Determine the (X, Y) coordinate at the center of the cell enclosing the given text.  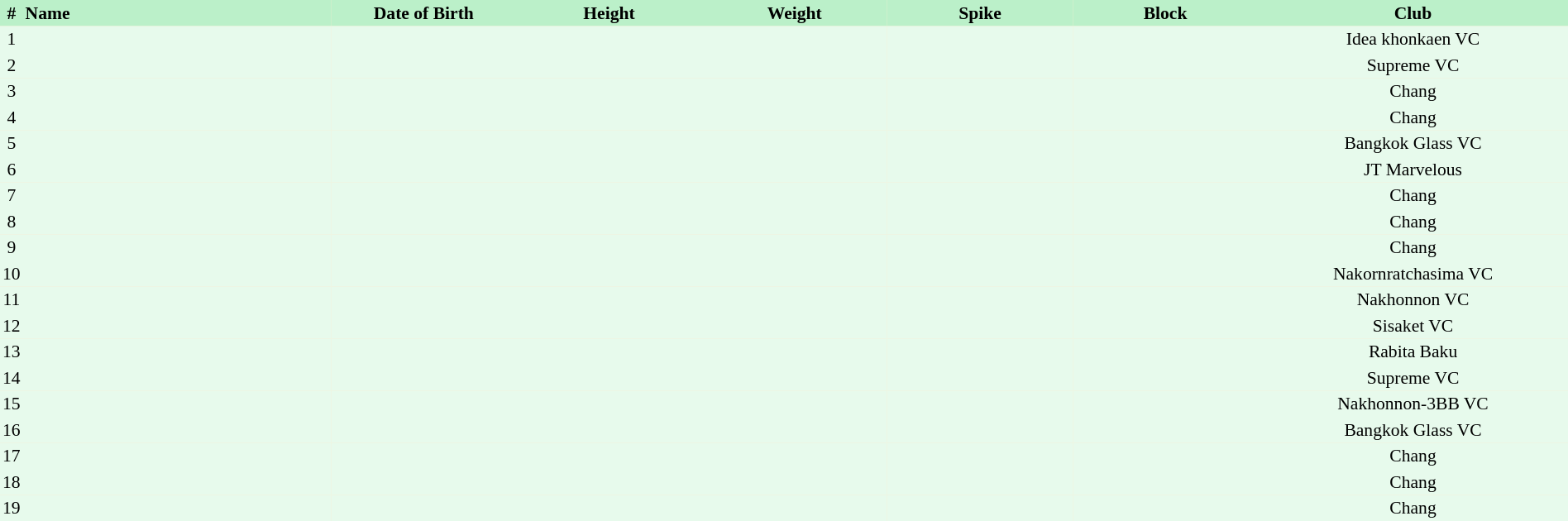
Nakhonnon VC (1413, 299)
7 (12, 195)
2 (12, 65)
13 (12, 352)
11 (12, 299)
4 (12, 117)
JT Marvelous (1413, 170)
# (12, 13)
1 (12, 40)
9 (12, 248)
8 (12, 222)
12 (12, 326)
5 (12, 144)
Weight (795, 13)
Idea khonkaen VC (1413, 40)
16 (12, 430)
Block (1165, 13)
Nakhonnon-3BB VC (1413, 404)
Sisaket VC (1413, 326)
Name (177, 13)
18 (12, 482)
10 (12, 274)
Height (609, 13)
Nakornratchasima VC (1413, 274)
Date of Birth (423, 13)
3 (12, 91)
6 (12, 170)
Club (1413, 13)
17 (12, 456)
Rabita Baku (1413, 352)
Spike (980, 13)
14 (12, 378)
19 (12, 508)
15 (12, 404)
